Output the (x, y) coordinate of the center of the cell containing the given text.  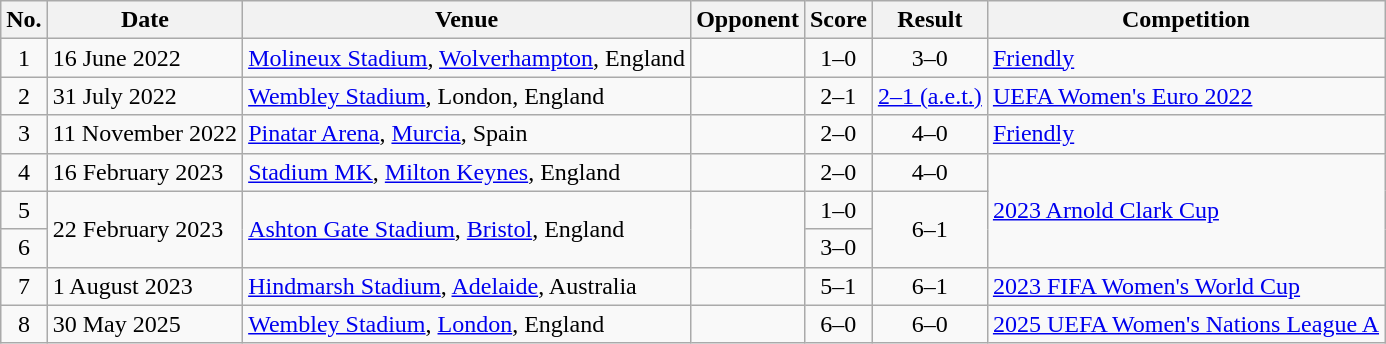
Date (144, 20)
Molineux Stadium, Wolverhampton, England (467, 58)
2–1 (838, 96)
2025 UEFA Women's Nations League A (1186, 324)
Competition (1186, 20)
Hindmarsh Stadium, Adelaide, Australia (467, 286)
30 May 2025 (144, 324)
4 (24, 172)
7 (24, 286)
2 (24, 96)
1 (24, 58)
5 (24, 210)
5–1 (838, 286)
Opponent (748, 20)
Venue (467, 20)
Result (930, 20)
1 August 2023 (144, 286)
Score (838, 20)
31 July 2022 (144, 96)
16 February 2023 (144, 172)
2023 FIFA Women's World Cup (1186, 286)
Pinatar Arena, Murcia, Spain (467, 134)
Ashton Gate Stadium, Bristol, England (467, 229)
UEFA Women's Euro 2022 (1186, 96)
16 June 2022 (144, 58)
Stadium MK, Milton Keynes, England (467, 172)
8 (24, 324)
11 November 2022 (144, 134)
6 (24, 248)
2–1 (a.e.t.) (930, 96)
No. (24, 20)
22 February 2023 (144, 229)
2023 Arnold Clark Cup (1186, 210)
3 (24, 134)
